Return the (x, y) coordinate for the center point of the cell that contains the specified text.  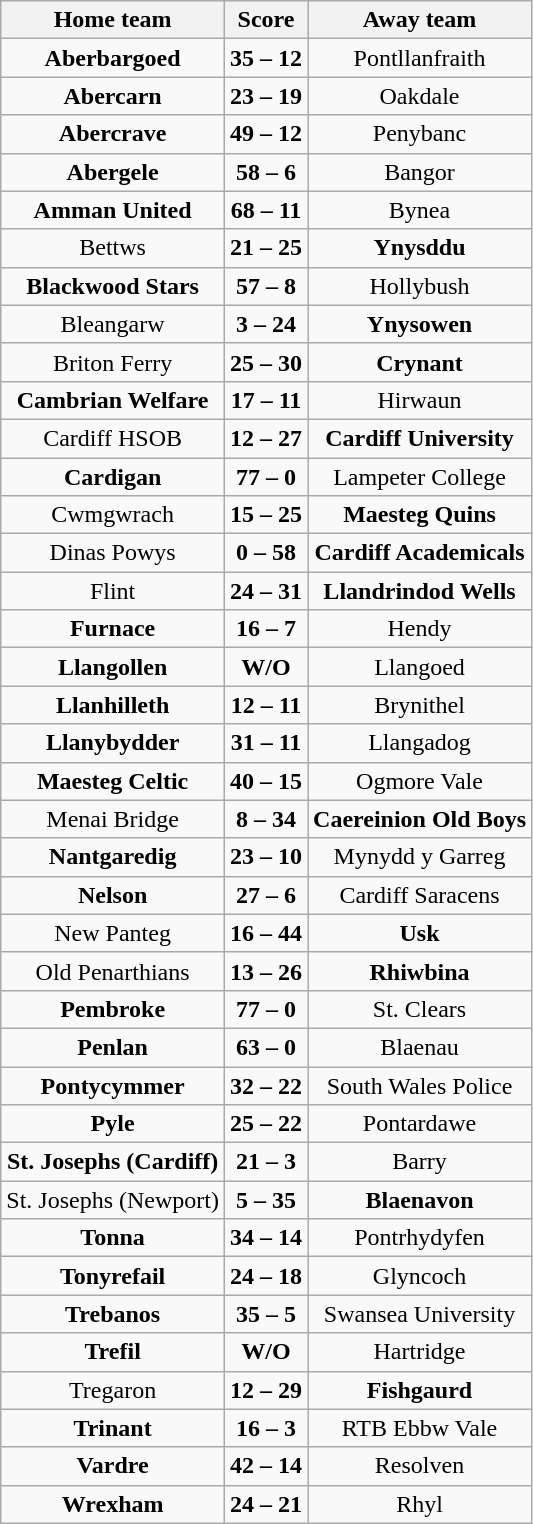
Tonyrefail (113, 1276)
Blackwood Stars (113, 286)
Ynysddu (420, 248)
RTB Ebbw Vale (420, 1428)
Resolven (420, 1466)
Rhyl (420, 1504)
Llangadog (420, 743)
St. Clears (420, 1009)
Trinant (113, 1428)
Barry (420, 1162)
Llanybydder (113, 743)
24 – 18 (266, 1276)
42 – 14 (266, 1466)
Cardiff HSOB (113, 438)
Cwmgwrach (113, 515)
Hirwaun (420, 400)
Ynysowen (420, 324)
Llanhilleth (113, 705)
5 – 35 (266, 1200)
35 – 12 (266, 58)
12 – 11 (266, 705)
Llangollen (113, 667)
25 – 30 (266, 362)
57 – 8 (266, 286)
Brynithel (420, 705)
16 – 3 (266, 1428)
17 – 11 (266, 400)
Bangor (420, 172)
Score (266, 20)
Lampeter College (420, 477)
Cardiff Saracens (420, 895)
Hollybush (420, 286)
3 – 24 (266, 324)
Pontrhydyfen (420, 1238)
Trebanos (113, 1314)
Llangoed (420, 667)
Cardiff University (420, 438)
21 – 3 (266, 1162)
Old Penarthians (113, 971)
Bettws (113, 248)
15 – 25 (266, 515)
Pontardawe (420, 1124)
Abercrave (113, 134)
Penlan (113, 1047)
Amman United (113, 210)
24 – 21 (266, 1504)
Abergele (113, 172)
Ogmore Vale (420, 781)
Pyle (113, 1124)
24 – 31 (266, 591)
12 – 27 (266, 438)
St. Josephs (Cardiff) (113, 1162)
Rhiwbina (420, 971)
Cardigan (113, 477)
Dinas Powys (113, 553)
31 – 11 (266, 743)
16 – 44 (266, 933)
Tregaron (113, 1390)
Bynea (420, 210)
Cambrian Welfare (113, 400)
Pontycymmer (113, 1085)
Blaenau (420, 1047)
Cardiff Academicals (420, 553)
32 – 22 (266, 1085)
23 – 10 (266, 857)
Pembroke (113, 1009)
Penybanc (420, 134)
Flint (113, 591)
13 – 26 (266, 971)
Trefil (113, 1352)
Maesteg Celtic (113, 781)
Mynydd y Garreg (420, 857)
8 – 34 (266, 819)
Pontllanfraith (420, 58)
Abercarn (113, 96)
21 – 25 (266, 248)
Glyncoch (420, 1276)
Menai Bridge (113, 819)
Away team (420, 20)
St. Josephs (Newport) (113, 1200)
Tonna (113, 1238)
16 – 7 (266, 629)
Usk (420, 933)
Crynant (420, 362)
34 – 14 (266, 1238)
25 – 22 (266, 1124)
Furnace (113, 629)
58 – 6 (266, 172)
0 – 58 (266, 553)
Nelson (113, 895)
35 – 5 (266, 1314)
Hartridge (420, 1352)
23 – 19 (266, 96)
40 – 15 (266, 781)
Bleangarw (113, 324)
49 – 12 (266, 134)
Briton Ferry (113, 362)
South Wales Police (420, 1085)
Caereinion Old Boys (420, 819)
63 – 0 (266, 1047)
Wrexham (113, 1504)
Swansea University (420, 1314)
Vardre (113, 1466)
Home team (113, 20)
Maesteg Quins (420, 515)
Llandrindod Wells (420, 591)
12 – 29 (266, 1390)
Oakdale (420, 96)
Nantgaredig (113, 857)
Blaenavon (420, 1200)
Fishgaurd (420, 1390)
68 – 11 (266, 210)
Hendy (420, 629)
New Panteg (113, 933)
Aberbargoed (113, 58)
27 – 6 (266, 895)
